Scan for the cell matching the given text and deliver its (X, Y) coordinate at center. 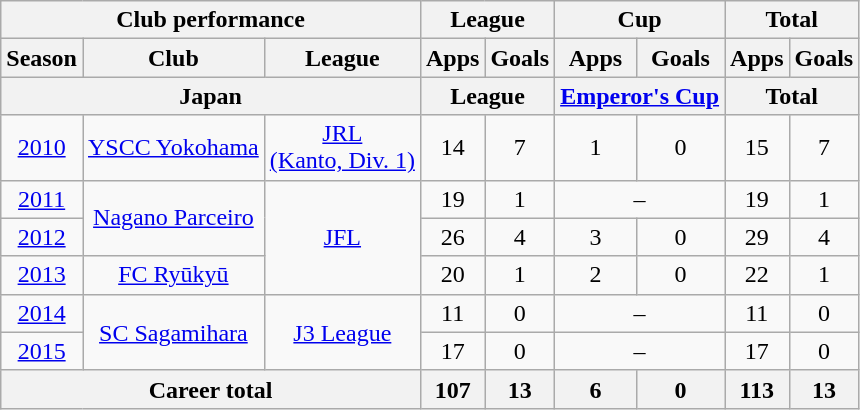
2015 (42, 351)
2011 (42, 199)
J3 League (342, 332)
107 (452, 389)
14 (452, 148)
20 (452, 275)
26 (452, 237)
Nagano Parceiro (173, 218)
29 (757, 237)
2 (596, 275)
3 (596, 237)
2010 (42, 148)
Cup (640, 20)
Club (173, 58)
SC Sagamihara (173, 332)
YSCC Yokohama (173, 148)
Career total (211, 389)
Season (42, 58)
FC Ryūkyū (173, 275)
JRL(Kanto, Div. 1) (342, 148)
6 (596, 389)
2014 (42, 313)
2013 (42, 275)
113 (757, 389)
2012 (42, 237)
22 (757, 275)
Japan (211, 96)
JFL (342, 237)
Emperor's Cup (640, 96)
Club performance (211, 20)
15 (757, 148)
